Extract the [x, y] coordinate from the center of the cell holding the provided text.  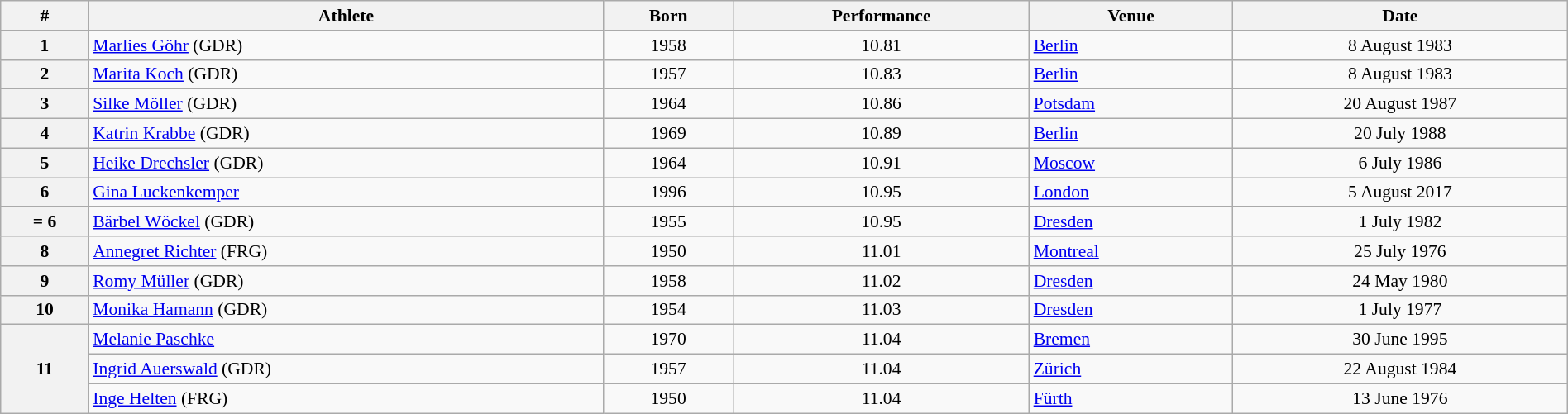
Bärbel Wöckel (GDR) [346, 222]
Date [1401, 16]
Moscow [1131, 163]
Katrin Krabbe (GDR) [346, 134]
10.83 [881, 74]
3 [45, 104]
Marlies Göhr (GDR) [346, 45]
1955 [668, 222]
Melanie Paschke [346, 340]
2 [45, 74]
# [45, 16]
30 June 1995 [1401, 340]
24 May 1980 [1401, 281]
4 [45, 134]
Heike Drechsler (GDR) [346, 163]
5 [45, 163]
11.03 [881, 310]
Gina Luckenkemper [346, 193]
London [1131, 193]
5 August 2017 [1401, 193]
20 August 1987 [1401, 104]
1 July 1977 [1401, 310]
22 August 1984 [1401, 369]
6 July 1986 [1401, 163]
11.02 [881, 281]
9 [45, 281]
Potsdam [1131, 104]
Silke Möller (GDR) [346, 104]
Fürth [1131, 398]
1954 [668, 310]
Monika Hamann (GDR) [346, 310]
= 6 [45, 222]
Ingrid Auerswald (GDR) [346, 369]
1 [45, 45]
1 July 1982 [1401, 222]
Bremen [1131, 340]
Annegret Richter (FRG) [346, 251]
Marita Koch (GDR) [346, 74]
20 July 1988 [1401, 134]
Performance [881, 16]
10.86 [881, 104]
10.89 [881, 134]
13 June 1976 [1401, 398]
1970 [668, 340]
10.91 [881, 163]
Romy Müller (GDR) [346, 281]
1969 [668, 134]
Athlete [346, 16]
Born [668, 16]
8 [45, 251]
25 July 1976 [1401, 251]
Montreal [1131, 251]
Inge Helten (FRG) [346, 398]
Venue [1131, 16]
10 [45, 310]
Zürich [1131, 369]
11 [45, 369]
1996 [668, 193]
10.81 [881, 45]
6 [45, 193]
11.01 [881, 251]
